Scan for the cell matching the given text and deliver its [X, Y] coordinate at center. 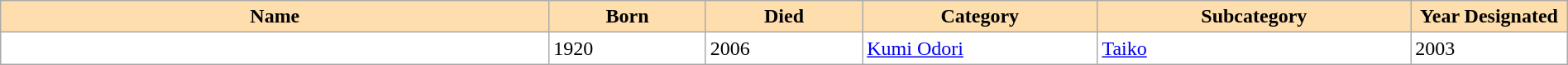
Born [627, 17]
Kumi Odori [980, 48]
1920 [627, 48]
Category [980, 17]
Subcategory [1254, 17]
Taiko [1254, 48]
2006 [784, 48]
Died [784, 17]
Year Designated [1489, 17]
Name [275, 17]
2003 [1489, 48]
